Determine the (x, y) coordinate at the center of the cell enclosing the given text.  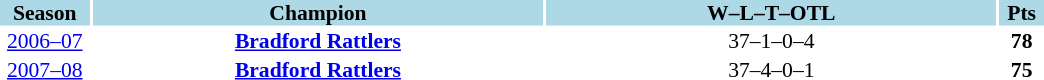
Pts (1022, 13)
37–1–0–4 (771, 41)
Champion (318, 13)
W–L–T–OTL (771, 13)
Season (45, 13)
78 (1022, 41)
2006–07 (45, 41)
Bradford Rattlers (318, 41)
